Output the (X, Y) coordinate of the center of the cell containing the given text.  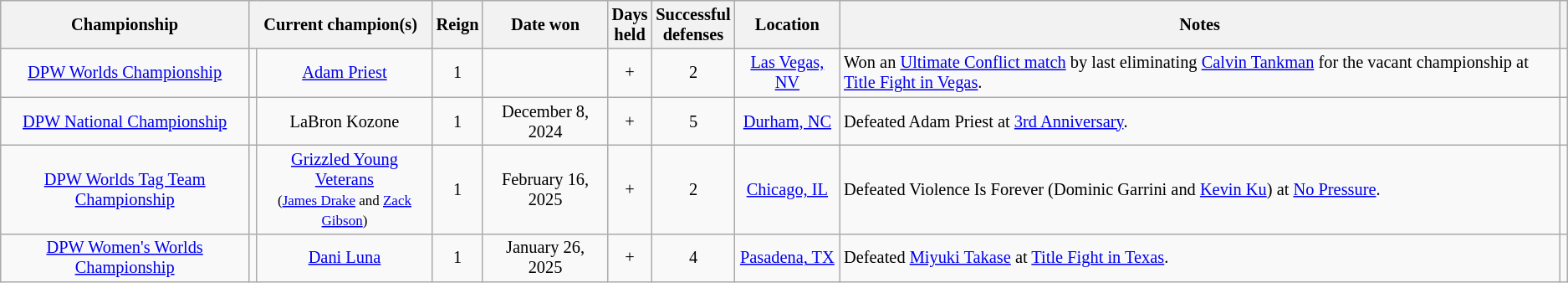
5 (692, 121)
December 8, 2024 (545, 121)
Successfuldefenses (692, 24)
Date won (545, 24)
DPW Women's Worlds Championship (125, 258)
Dani Luna (345, 258)
LaBron Kozone (345, 121)
Durham, NC (788, 121)
February 16, 2025 (545, 189)
Defeated Adam Priest at 3rd Anniversary. (1199, 121)
Chicago, IL (788, 189)
DPW National Championship (125, 121)
Pasadena, TX (788, 258)
DPW Worlds Tag Team Championship (125, 189)
Adam Priest (345, 73)
Location (788, 24)
4 (692, 258)
DPW Worlds Championship (125, 73)
Current champion(s) (341, 24)
Las Vegas, NV (788, 73)
Daysheld (631, 24)
Grizzled Young Veterans(James Drake and Zack Gibson) (345, 189)
January 26, 2025 (545, 258)
Championship (125, 24)
Won an Ultimate Conflict match by last eliminating Calvin Tankman for the vacant championship at Title Fight in Vegas. (1199, 73)
Defeated Miyuki Takase at Title Fight in Texas. (1199, 258)
Reign (458, 24)
Defeated Violence Is Forever (Dominic Garrini and Kevin Ku) at No Pressure. (1199, 189)
Notes (1199, 24)
